Provide the [x, y] coordinate of the cell's center where the given text is located.  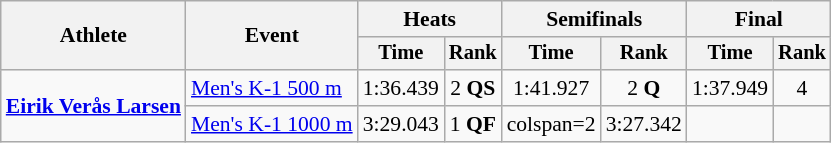
Athlete [94, 36]
2 QS [473, 88]
1 QF [473, 124]
1:36.439 [401, 88]
Semifinals [594, 19]
4 [802, 88]
Event [272, 36]
1:37.949 [730, 88]
Eirik Verås Larsen [94, 106]
3:29.043 [401, 124]
2 Q [644, 88]
Men's K-1 1000 m [272, 124]
Final [759, 19]
colspan=2 [552, 124]
Men's K-1 500 m [272, 88]
Heats [430, 19]
1:41.927 [552, 88]
3:27.342 [644, 124]
